Search for the cell housing the specified text and yield its [x, y] center coordinate. 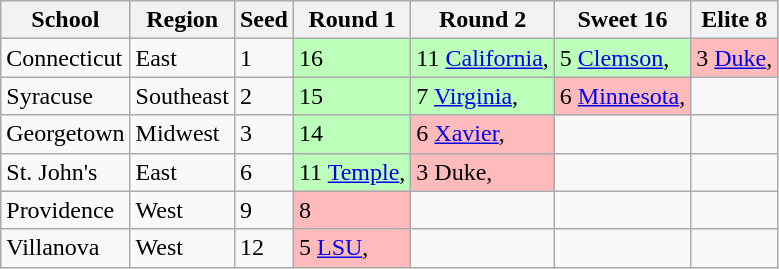
5 LSU, [352, 248]
15 [352, 96]
1 [264, 58]
Round 1 [352, 20]
Midwest [182, 134]
11 California, [482, 58]
Sweet 16 [622, 20]
Region [182, 20]
6 Minnesota, [622, 96]
Georgetown [66, 134]
Connecticut [66, 58]
5 Clemson, [622, 58]
16 [352, 58]
Villanova [66, 248]
11 Temple, [352, 172]
Round 2 [482, 20]
St. John's [66, 172]
Syracuse [66, 96]
2 [264, 96]
3 [264, 134]
9 [264, 210]
Seed [264, 20]
6 [264, 172]
8 [352, 210]
School [66, 20]
Elite 8 [734, 20]
6 Xavier, [482, 134]
7 Virginia, [482, 96]
Providence [66, 210]
Southeast [182, 96]
12 [264, 248]
14 [352, 134]
